From the cell containing the given text, extract its center point as [x, y] coordinate. 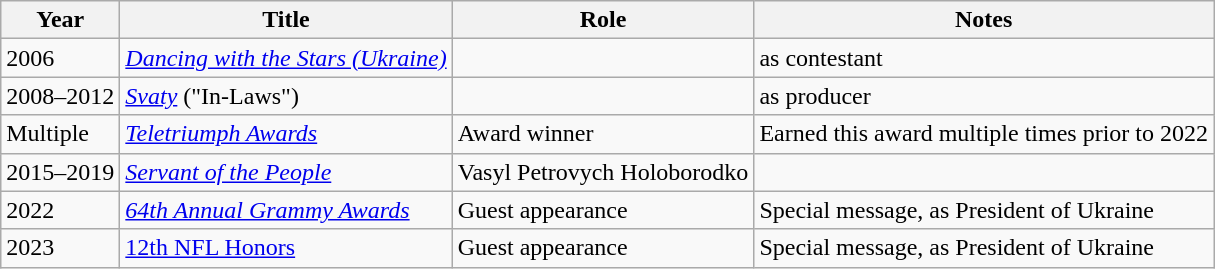
Svaty ("In-Laws") [286, 96]
Title [286, 20]
12th NFL Honors [286, 248]
Year [60, 20]
2022 [60, 210]
Teletriumph Awards [286, 134]
64th Annual Grammy Awards [286, 210]
Role [603, 20]
2015–2019 [60, 172]
2006 [60, 58]
2008–2012 [60, 96]
Servant of the People [286, 172]
Award winner [603, 134]
as contestant [984, 58]
as producer [984, 96]
Vasyl Petrovych Holoborodko [603, 172]
Multiple [60, 134]
2023 [60, 248]
Notes [984, 20]
Earned this award multiple times prior to 2022 [984, 134]
Dancing with the Stars (Ukraine) [286, 58]
